Find where the given text appears and provide that cell's center as [X, Y] coordinate. 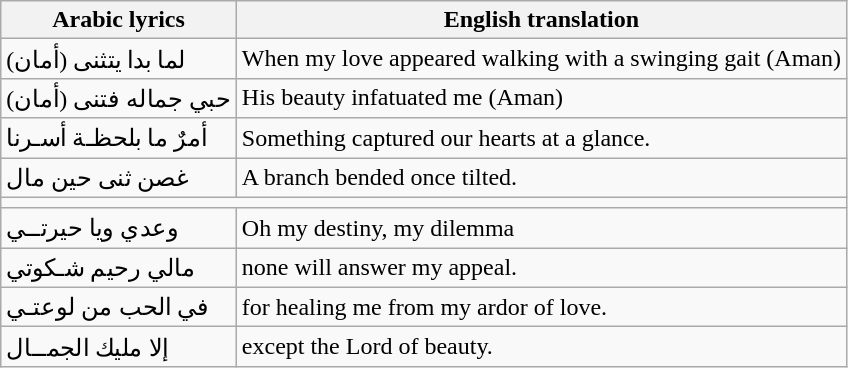
إلا مليك الجمــال [119, 347]
غصن ثنى حين مال [119, 178]
none will answer my appeal. [541, 268]
for healing me from my ardor of love. [541, 307]
حبي جماله فتنى (أمان) [119, 98]
مالي رحيم شـكوتي [119, 268]
وعدي ويا حيرتــي [119, 228]
When my love appeared walking with a swinging gait (Aman) [541, 59]
except the Lord of beauty. [541, 347]
Arabic lyrics [119, 20]
A branch bended once tilted. [541, 178]
في الحب من لوعتـي [119, 307]
English translation [541, 20]
أمرٌ ما بلحظـة أسـرنا [119, 138]
His beauty infatuated me (Aman) [541, 98]
Something captured our hearts at a glance. [541, 138]
لما بدا يتثنى (أمان) [119, 59]
Oh my destiny, my dilemma [541, 228]
